Extract the (x, y) coordinate from the center of the cell holding the provided text.  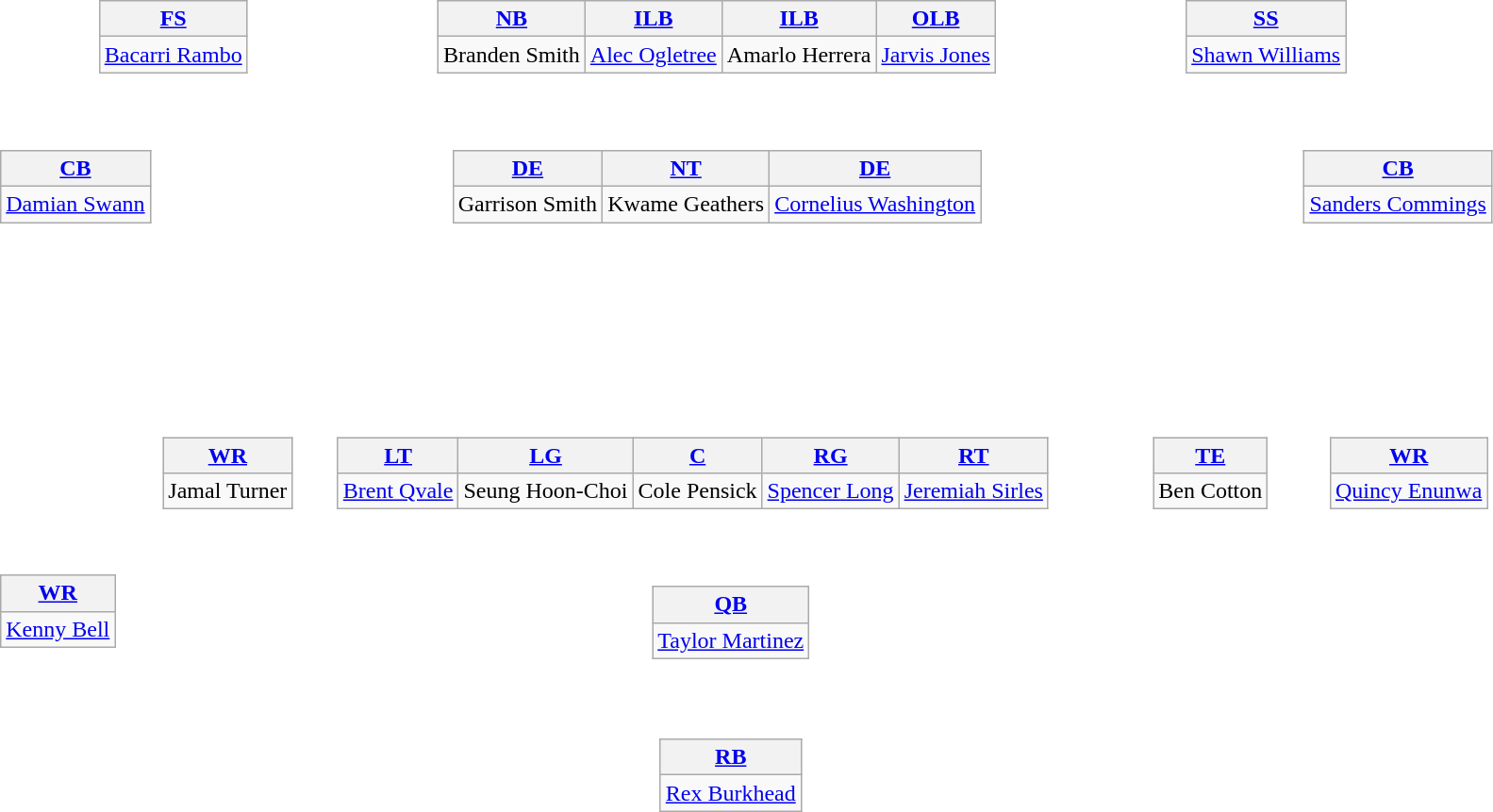
NB (512, 19)
Kenny Bell (58, 629)
Kwame Geathers (687, 204)
Alec Ogletree (653, 55)
NT (687, 168)
Amarlo Herrera (799, 55)
Quincy Enunwa (1408, 491)
Spencer Long (830, 491)
Taylor Martinez (731, 640)
WR Jamal Turner (247, 460)
RT (973, 456)
Brent Qvale (398, 491)
Rex Burkhead (730, 793)
Branden Smith (512, 55)
Bacarri Rambo (174, 55)
OLB (936, 19)
TE Ben Cotton (1228, 460)
LT (398, 456)
LT LG C RG RT Brent Qvale Seung Hoon-Choi Cole Pensick Spencer Long Jeremiah Sirles (741, 460)
Shawn Williams (1266, 55)
Cole Pensick (698, 491)
SS (1266, 19)
Jarvis Jones (936, 55)
TE (1211, 456)
DE NT DE Garrison Smith Kwame Geathers Cornelius Washington (728, 174)
Seung Hoon-Choi (545, 491)
Garrison Smith (527, 204)
QB (731, 605)
Jamal Turner (228, 491)
Jeremiah Sirles (973, 491)
FS (174, 19)
Ben Cotton (1211, 491)
C (698, 456)
RG (830, 456)
Damian Swann (75, 204)
QB Taylor Martinez (741, 610)
RB (730, 757)
Cornelius Washington (875, 204)
LG (545, 456)
Sanders Commings (1398, 204)
